Find where the given text appears and provide that cell's center as (X, Y) coordinate. 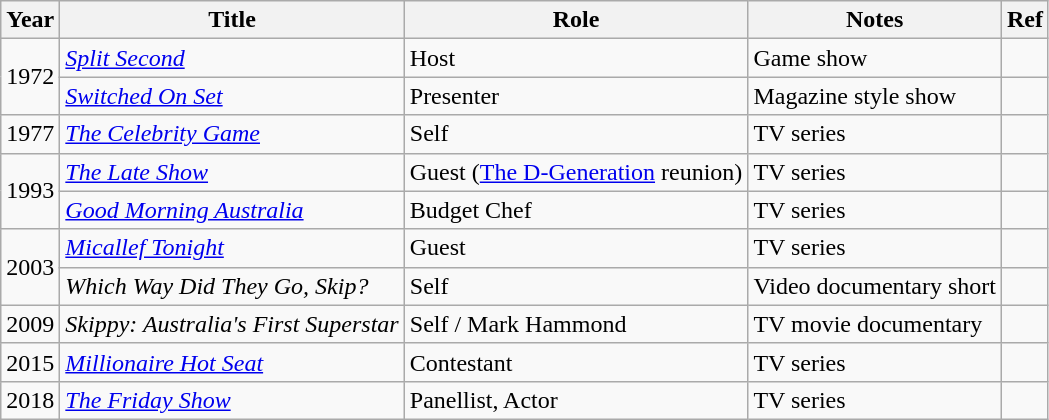
Budget Chef (576, 210)
Contestant (576, 362)
Split Second (232, 58)
The Late Show (232, 172)
Ref (1024, 20)
Switched On Set (232, 96)
Host (576, 58)
Millionaire Hot Seat (232, 362)
Game show (875, 58)
Good Morning Australia (232, 210)
Self / Mark Hammond (576, 324)
2018 (30, 400)
1993 (30, 191)
Panellist, Actor (576, 400)
Year (30, 20)
The Celebrity Game (232, 134)
Presenter (576, 96)
2015 (30, 362)
1977 (30, 134)
TV movie documentary (875, 324)
1972 (30, 77)
Role (576, 20)
Guest (The D-Generation reunion) (576, 172)
Notes (875, 20)
2003 (30, 267)
Skippy: Australia's First Superstar (232, 324)
The Friday Show (232, 400)
Micallef Tonight (232, 248)
Guest (576, 248)
Video documentary short (875, 286)
Magazine style show (875, 96)
2009 (30, 324)
Which Way Did They Go, Skip? (232, 286)
Title (232, 20)
